Scan for the cell matching the given text and deliver its [X, Y] coordinate at center. 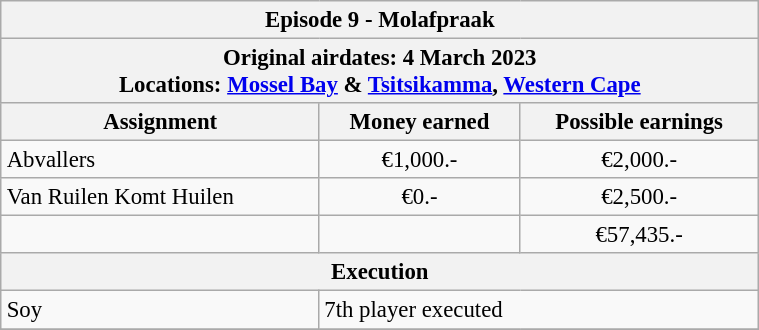
€0.- [420, 197]
Execution [380, 272]
Van Ruilen Komt Huilen [160, 197]
€57,435.- [639, 235]
Possible earnings [639, 122]
Abvallers [160, 160]
Money earned [420, 122]
Soy [160, 310]
€2,000.- [639, 160]
Original airdates: 4 March 2023Locations: Mossel Bay & Tsitsikamma, Western Cape [380, 70]
Assignment [160, 122]
Episode 9 - Molafpraak [380, 20]
€1,000.- [420, 160]
7th player executed [538, 310]
€2,500.- [639, 197]
